Pinpoint the cell where the given text exists, returning its (x, y) midpoint coordinate. 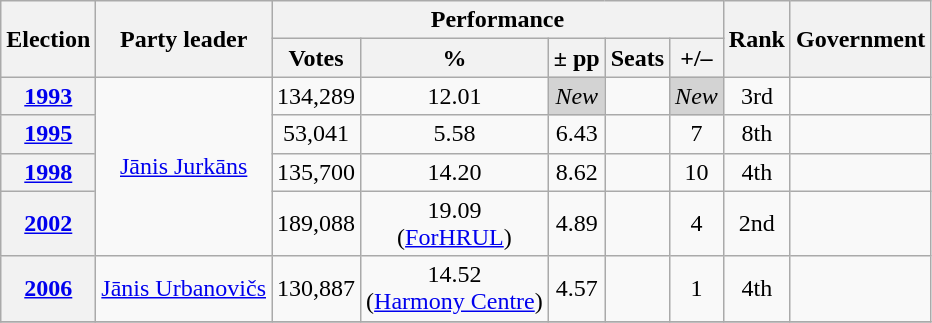
6.43 (576, 134)
+/– (697, 58)
Performance (498, 20)
130,887 (316, 288)
% (455, 58)
4.57 (576, 288)
12.01 (455, 96)
8.62 (576, 172)
19.09(ForHRUL) (455, 224)
53,041 (316, 134)
8th (756, 134)
Votes (316, 58)
1998 (48, 172)
Government (860, 39)
1993 (48, 96)
Party leader (184, 39)
4 (697, 224)
2nd (756, 224)
189,088 (316, 224)
14.20 (455, 172)
Rank (756, 39)
1 (697, 288)
Jānis Urbanovičs (184, 288)
14.52(Harmony Centre) (455, 288)
134,289 (316, 96)
2006 (48, 288)
4.89 (576, 224)
2002 (48, 224)
7 (697, 134)
Seats (637, 58)
± pp (576, 58)
Jānis Jurkāns (184, 166)
Election (48, 39)
5.58 (455, 134)
10 (697, 172)
3rd (756, 96)
1995 (48, 134)
135,700 (316, 172)
